Locate the cell with the specified text and output its [x, y] center coordinate. 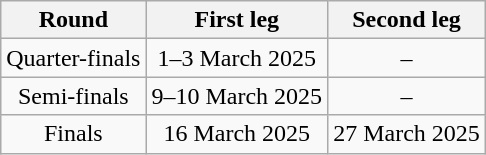
Round [74, 20]
Quarter-finals [74, 58]
Semi-finals [74, 96]
1–3 March 2025 [237, 58]
9–10 March 2025 [237, 96]
Second leg [407, 20]
27 March 2025 [407, 134]
Finals [74, 134]
First leg [237, 20]
16 March 2025 [237, 134]
